Determine the [x, y] coordinate at the center of the cell enclosing the given text.  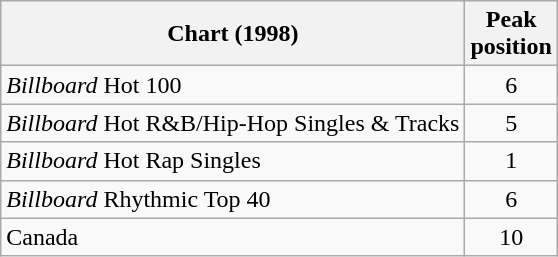
Billboard Rhythmic Top 40 [233, 199]
Peakposition [511, 34]
Billboard Hot Rap Singles [233, 161]
Canada [233, 237]
Billboard Hot 100 [233, 85]
1 [511, 161]
Billboard Hot R&B/Hip-Hop Singles & Tracks [233, 123]
5 [511, 123]
10 [511, 237]
Chart (1998) [233, 34]
